Capture the cell that displays the provided text and extract its (x, y) central coordinate. 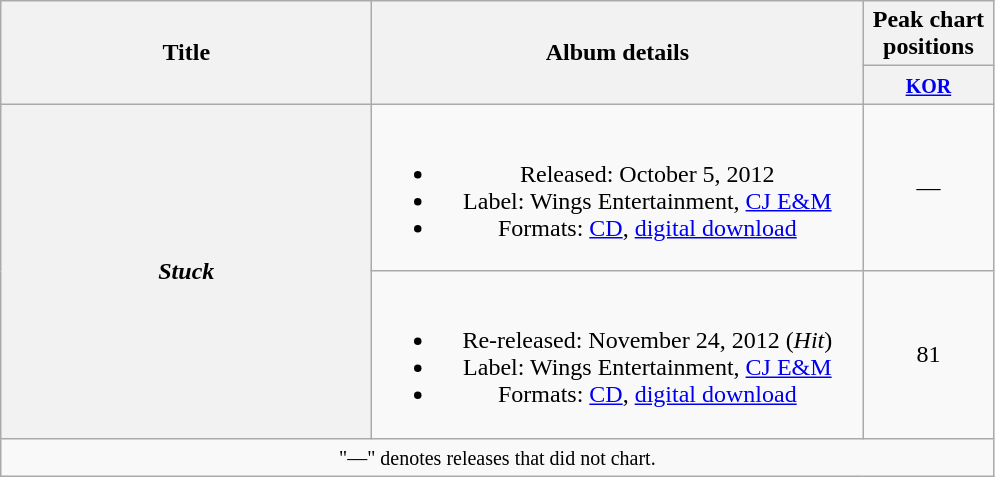
KOR (928, 85)
— (928, 188)
Album details (618, 52)
Stuck (186, 271)
Re-released: November 24, 2012 (Hit)Label: Wings Entertainment, CJ E&MFormats: CD, digital download (618, 354)
Peak chart positions (928, 34)
"—" denotes releases that did not chart. (498, 457)
Released: October 5, 2012Label: Wings Entertainment, CJ E&MFormats: CD, digital download (618, 188)
81 (928, 354)
Title (186, 52)
